Scan for the cell matching the given text and deliver its (x, y) coordinate at center. 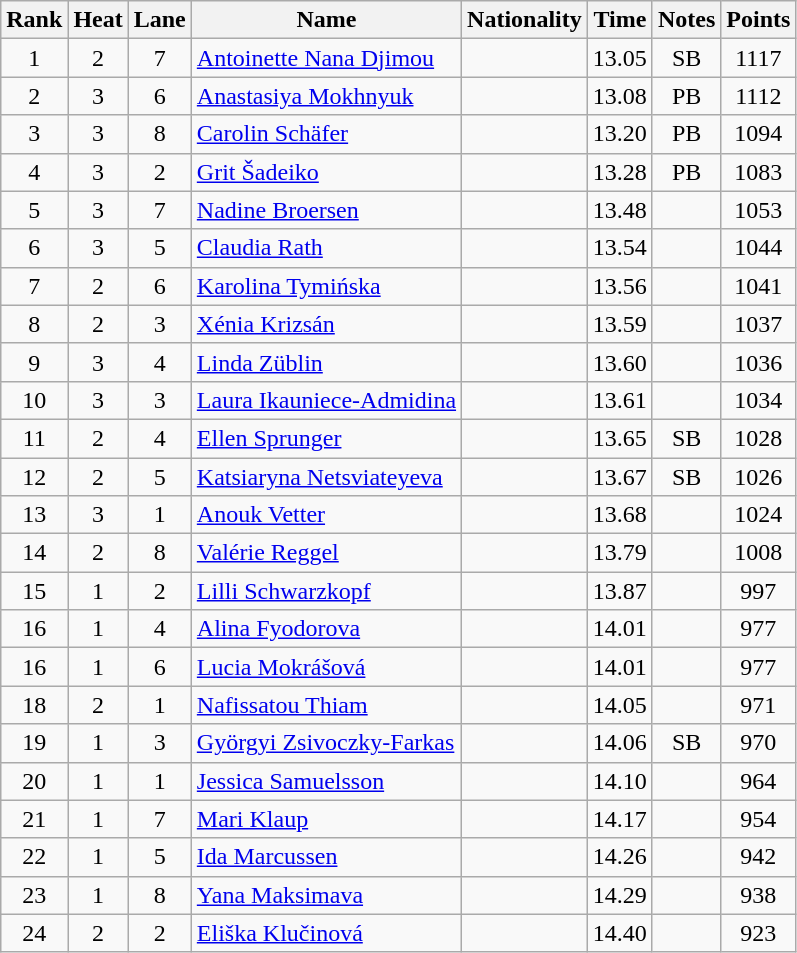
Anouk Vetter (326, 515)
13.65 (620, 438)
13.05 (620, 58)
Alina Fyodorova (326, 629)
13.60 (620, 362)
1034 (758, 400)
1112 (758, 96)
Jessica Samuelsson (326, 781)
15 (34, 591)
964 (758, 781)
13 (34, 515)
Lilli Schwarzkopf (326, 591)
13.20 (620, 134)
13.87 (620, 591)
Points (758, 20)
Eliška Klučinová (326, 933)
Lucia Mokrášová (326, 667)
1094 (758, 134)
14.17 (620, 819)
Claudia Rath (326, 248)
1026 (758, 477)
18 (34, 705)
Rank (34, 20)
13.68 (620, 515)
23 (34, 895)
954 (758, 819)
Grit Šadeiko (326, 172)
12 (34, 477)
13.67 (620, 477)
13.61 (620, 400)
923 (758, 933)
22 (34, 857)
1117 (758, 58)
1044 (758, 248)
Nadine Broersen (326, 210)
19 (34, 743)
Heat (98, 20)
Ellen Sprunger (326, 438)
14.10 (620, 781)
Györgyi Zsivoczky-Farkas (326, 743)
Time (620, 20)
Linda Züblin (326, 362)
9 (34, 362)
1028 (758, 438)
13.54 (620, 248)
11 (34, 438)
Yana Maksimava (326, 895)
Nationality (525, 20)
14.40 (620, 933)
14.29 (620, 895)
970 (758, 743)
13.59 (620, 324)
1036 (758, 362)
20 (34, 781)
Laura Ikauniece-Admidina (326, 400)
Name (326, 20)
13.48 (620, 210)
10 (34, 400)
14.05 (620, 705)
942 (758, 857)
Valérie Reggel (326, 553)
Anastasiya Mokhnyuk (326, 96)
Notes (686, 20)
Xénia Krizsán (326, 324)
Mari Klaup (326, 819)
Carolin Schäfer (326, 134)
938 (758, 895)
24 (34, 933)
Nafissatou Thiam (326, 705)
Antoinette Nana Djimou (326, 58)
997 (758, 591)
13.56 (620, 286)
1053 (758, 210)
1024 (758, 515)
Katsiaryna Netsviateyeva (326, 477)
21 (34, 819)
14 (34, 553)
971 (758, 705)
14.06 (620, 743)
Ida Marcussen (326, 857)
13.28 (620, 172)
1041 (758, 286)
13.79 (620, 553)
1037 (758, 324)
14.26 (620, 857)
Karolina Tymińska (326, 286)
13.08 (620, 96)
Lane (160, 20)
1083 (758, 172)
1008 (758, 553)
